Capture the cell that displays the provided text and extract its (X, Y) central coordinate. 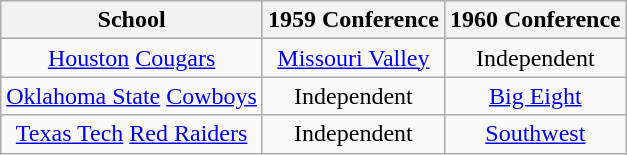
1959 Conference (353, 20)
Houston Cougars (132, 58)
Texas Tech Red Raiders (132, 134)
School (132, 20)
Southwest (535, 134)
Oklahoma State Cowboys (132, 96)
1960 Conference (535, 20)
Big Eight (535, 96)
Missouri Valley (353, 58)
